Search for the cell housing the specified text and yield its [X, Y] center coordinate. 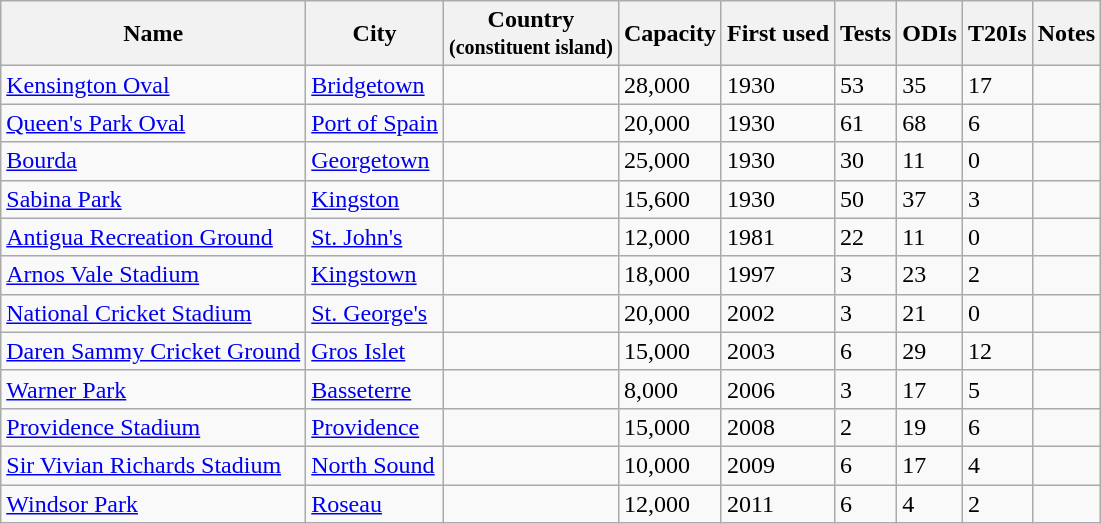
30 [866, 161]
37 [930, 199]
Tests [866, 34]
Basseterre [375, 389]
Sabina Park [154, 199]
Windsor Park [154, 503]
National Cricket Stadium [154, 313]
North Sound [375, 465]
25,000 [670, 161]
Bridgetown [375, 85]
Georgetown [375, 161]
Warner Park [154, 389]
Daren Sammy Cricket Ground [154, 351]
Name [154, 34]
1997 [778, 275]
City [375, 34]
12 [997, 351]
Kingstown [375, 275]
2002 [778, 313]
2006 [778, 389]
Kensington Oval [154, 85]
Antigua Recreation Ground [154, 237]
T20Is [997, 34]
68 [930, 123]
Arnos Vale Stadium [154, 275]
Country(constituent island) [530, 34]
Notes [1066, 34]
Port of Spain [375, 123]
Roseau [375, 503]
2003 [778, 351]
Providence Stadium [154, 427]
10,000 [670, 465]
ODIs [930, 34]
Providence [375, 427]
2011 [778, 503]
Bourda [154, 161]
2009 [778, 465]
Capacity [670, 34]
50 [866, 199]
28,000 [670, 85]
First used [778, 34]
Gros Islet [375, 351]
18,000 [670, 275]
21 [930, 313]
22 [866, 237]
Sir Vivian Richards Stadium [154, 465]
29 [930, 351]
61 [866, 123]
8,000 [670, 389]
Queen's Park Oval [154, 123]
1981 [778, 237]
35 [930, 85]
19 [930, 427]
St. John's [375, 237]
15,600 [670, 199]
Kingston [375, 199]
2008 [778, 427]
53 [866, 85]
5 [997, 389]
St. George's [375, 313]
23 [930, 275]
